Output the [X, Y] coordinate of the center of the cell containing the given text.  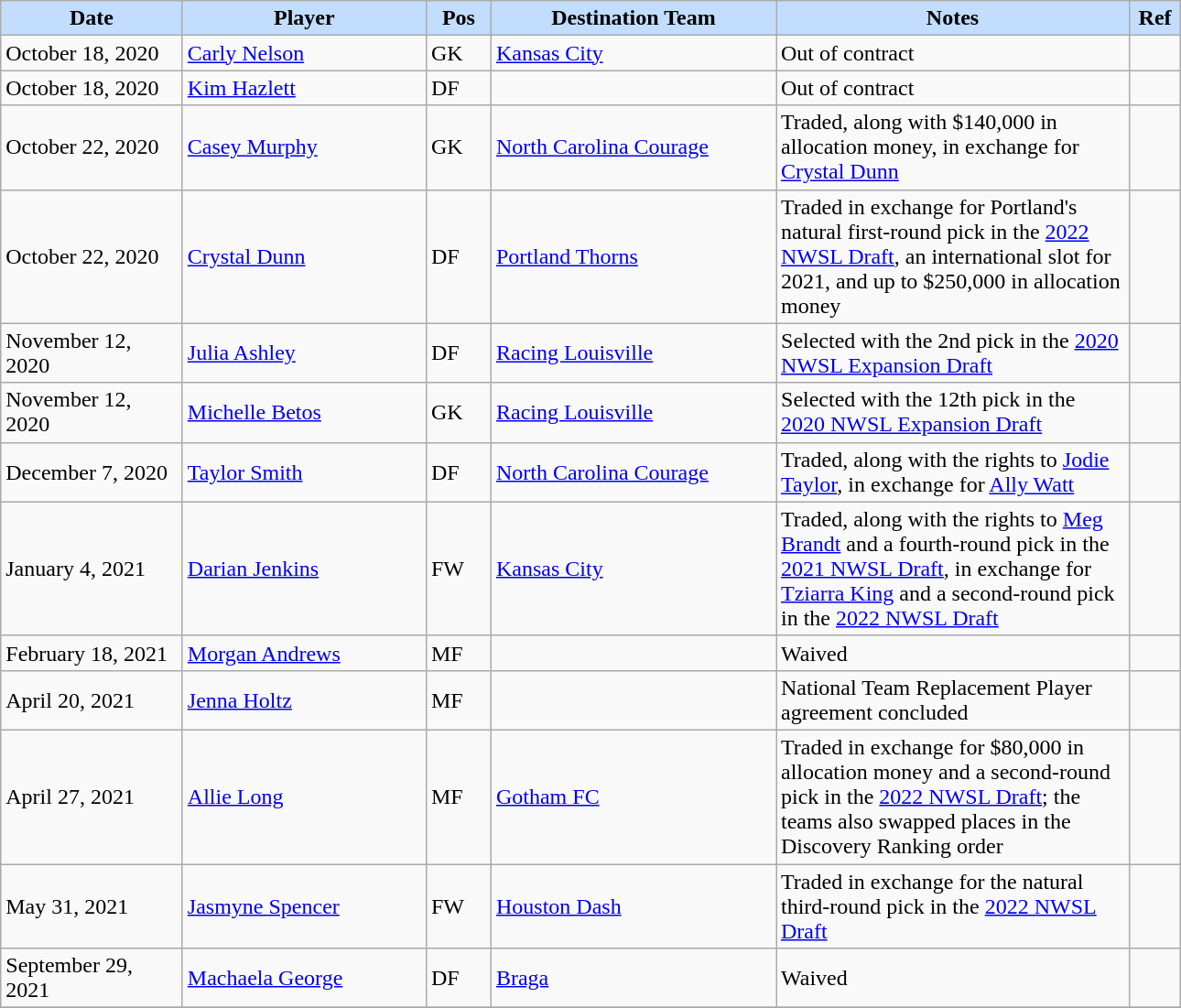
September 29, 2021 [92, 978]
Casey Murphy [304, 147]
April 27, 2021 [92, 797]
Player [304, 18]
Allie Long [304, 797]
February 18, 2021 [92, 653]
Selected with the 2nd pick in the 2020 NWSL Expansion Draft [953, 353]
Portland Thorns [634, 256]
Michelle Betos [304, 412]
Traded in exchange for the natural third-round pick in the 2022 NWSL Draft [953, 906]
January 4, 2021 [92, 569]
Carly Nelson [304, 53]
Date [92, 18]
Traded, along with the rights to Jodie Taylor, in exchange for Ally Watt [953, 472]
Destination Team [634, 18]
National Team Replacement Player agreement concluded [953, 699]
Ref [1155, 18]
Selected with the 12th pick in the 2020 NWSL Expansion Draft [953, 412]
April 20, 2021 [92, 699]
Jenna Holtz [304, 699]
December 7, 2020 [92, 472]
Traded, along with $140,000 in allocation money, in exchange for Crystal Dunn [953, 147]
Braga [634, 978]
Jasmyne Spencer [304, 906]
Taylor Smith [304, 472]
Pos [458, 18]
Darian Jenkins [304, 569]
Julia Ashley [304, 353]
Notes [953, 18]
Morgan Andrews [304, 653]
Gotham FC [634, 797]
May 31, 2021 [92, 906]
Crystal Dunn [304, 256]
Kim Hazlett [304, 88]
Houston Dash [634, 906]
Machaela George [304, 978]
